Output the [X, Y] coordinate of the center of the cell containing the given text.  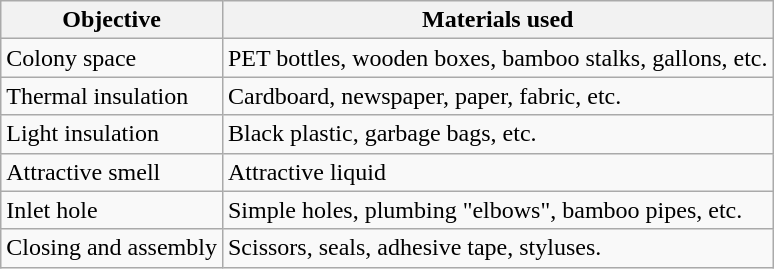
Thermal insulation [112, 96]
Scissors, seals, adhesive tape, styluses. [498, 248]
PET bottles, wooden boxes, bamboo stalks, gallons, etc. [498, 58]
Inlet hole [112, 210]
Materials used [498, 20]
Black plastic, garbage bags, etc. [498, 134]
Closing and assembly [112, 248]
Attractive smell [112, 172]
Attractive liquid [498, 172]
Cardboard, newspaper, paper, fabric, etc. [498, 96]
Colony space [112, 58]
Simple holes, plumbing "elbows", bamboo pipes, etc. [498, 210]
Objective [112, 20]
Light insulation [112, 134]
